Return the [x, y] coordinate for the center point of the cell that contains the specified text.  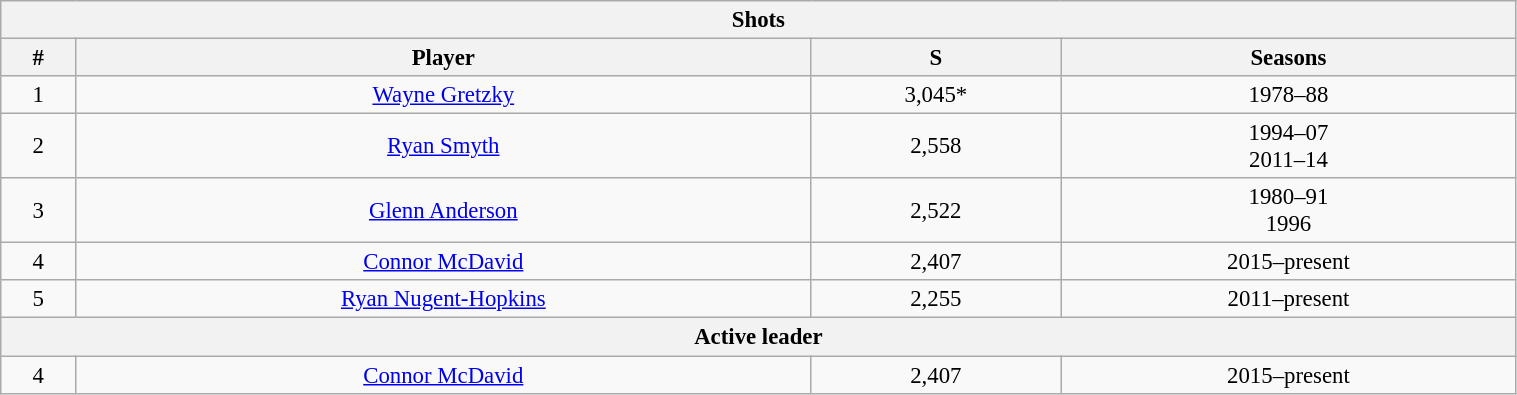
2,522 [936, 210]
1980–911996 [1288, 210]
2 [38, 146]
1994–072011–14 [1288, 146]
2011–present [1288, 299]
Shots [758, 20]
Ryan Nugent-Hopkins [444, 299]
3 [38, 210]
Wayne Gretzky [444, 95]
1 [38, 95]
1978–88 [1288, 95]
Seasons [1288, 58]
# [38, 58]
Ryan Smyth [444, 146]
Active leader [758, 337]
5 [38, 299]
Glenn Anderson [444, 210]
3,045* [936, 95]
2,255 [936, 299]
S [936, 58]
2,558 [936, 146]
Player [444, 58]
